Identify which cell holds the provided text, then report its [X, Y] central coordinate. 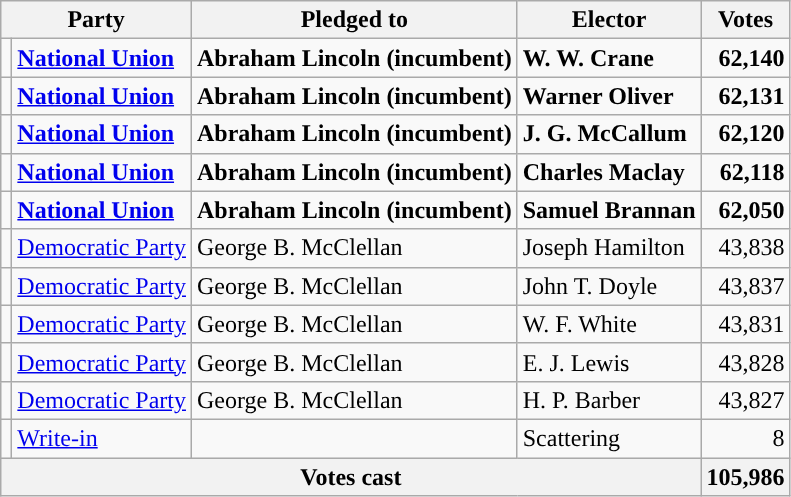
8 [746, 438]
Pledged to [354, 20]
J. G. McCallum [609, 134]
Charles Maclay [609, 172]
Elector [609, 20]
43,838 [746, 248]
Warner Oliver [609, 96]
43,831 [746, 324]
Scattering [609, 438]
Votes [746, 20]
Samuel Brannan [609, 210]
43,837 [746, 286]
43,827 [746, 400]
Write-in [102, 438]
62,140 [746, 58]
W. W. Crane [609, 58]
E. J. Lewis [609, 362]
105,986 [746, 477]
John T. Doyle [609, 286]
43,828 [746, 362]
W. F. White [609, 324]
H. P. Barber [609, 400]
Votes cast [351, 477]
Joseph Hamilton [609, 248]
62,131 [746, 96]
62,120 [746, 134]
Party [96, 20]
62,050 [746, 210]
62,118 [746, 172]
